Detect which cell encompasses the target text, then output its (X, Y) center coordinate. 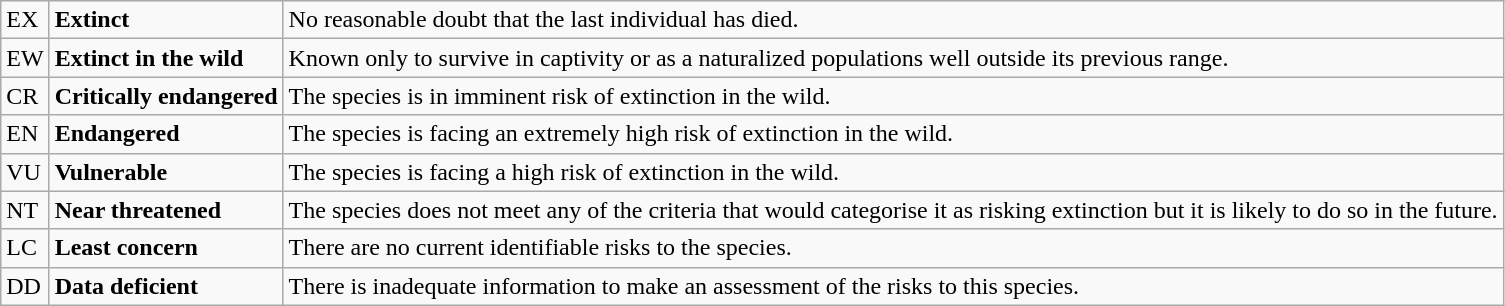
The species is in imminent risk of extinction in the wild. (893, 96)
No reasonable doubt that the last individual has died. (893, 20)
DD (25, 286)
EN (25, 134)
The species is facing a high risk of extinction in the wild. (893, 172)
Data deficient (166, 286)
EW (25, 58)
There are no current identifiable risks to the species. (893, 248)
EX (25, 20)
CR (25, 96)
Endangered (166, 134)
The species does not meet any of the criteria that would categorise it as risking extinction but it is likely to do so in the future. (893, 210)
LC (25, 248)
Known only to survive in captivity or as a naturalized populations well outside its previous range. (893, 58)
The species is facing an extremely high risk of extinction in the wild. (893, 134)
Vulnerable (166, 172)
VU (25, 172)
Extinct in the wild (166, 58)
Extinct (166, 20)
Least concern (166, 248)
There is inadequate information to make an assessment of the risks to this species. (893, 286)
NT (25, 210)
Near threatened (166, 210)
Critically endangered (166, 96)
